Scan for the cell matching the given text and deliver its [X, Y] coordinate at center. 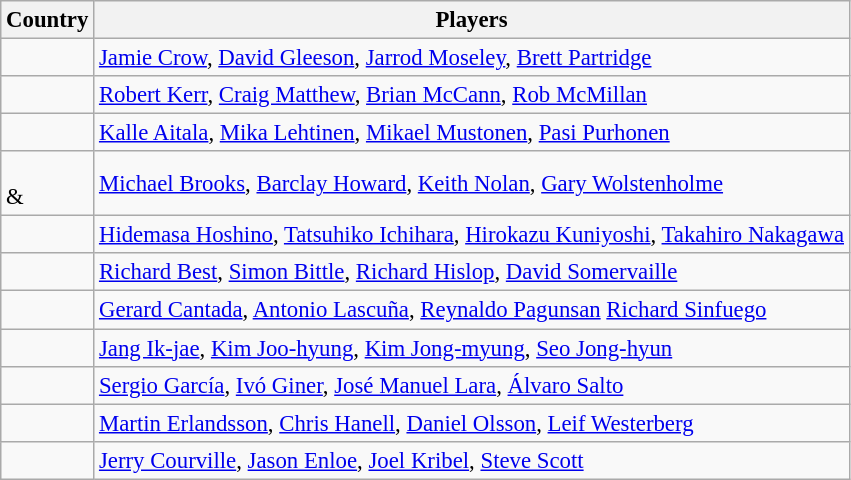
Players [472, 20]
Jerry Courville, Jason Enloe, Joel Kribel, Steve Scott [472, 460]
Gerard Cantada, Antonio Lascuña, Reynaldo Pagunsan Richard Sinfuego [472, 310]
Sergio García, Ivó Giner, José Manuel Lara, Álvaro Salto [472, 385]
Country [48, 20]
Robert Kerr, Craig Matthew, Brian McCann, Rob McMillan [472, 95]
Kalle Aitala, Mika Lehtinen, Mikael Mustonen, Pasi Purhonen [472, 133]
Martin Erlandsson, Chris Hanell, Daniel Olsson, Leif Westerberg [472, 423]
Hidemasa Hoshino, Tatsuhiko Ichihara, Hirokazu Kuniyoshi, Takahiro Nakagawa [472, 235]
Michael Brooks, Barclay Howard, Keith Nolan, Gary Wolstenholme [472, 184]
& [48, 184]
Jang Ik-jae, Kim Joo-hyung, Kim Jong-myung, Seo Jong-hyun [472, 348]
Richard Best, Simon Bittle, Richard Hislop, David Somervaille [472, 273]
Jamie Crow, David Gleeson, Jarrod Moseley, Brett Partridge [472, 58]
